From the cell containing the given text, extract its center point as (x, y) coordinate. 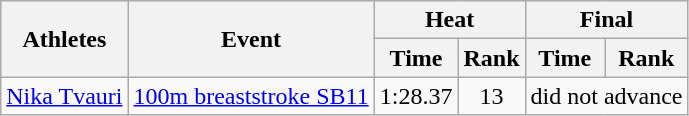
Final (606, 20)
1:28.37 (416, 96)
Athletes (64, 39)
13 (492, 96)
Nika Tvauri (64, 96)
did not advance (606, 96)
Heat (450, 20)
100m breaststroke SB11 (251, 96)
Event (251, 39)
